Identify which cell holds the provided text, then report its (x, y) central coordinate. 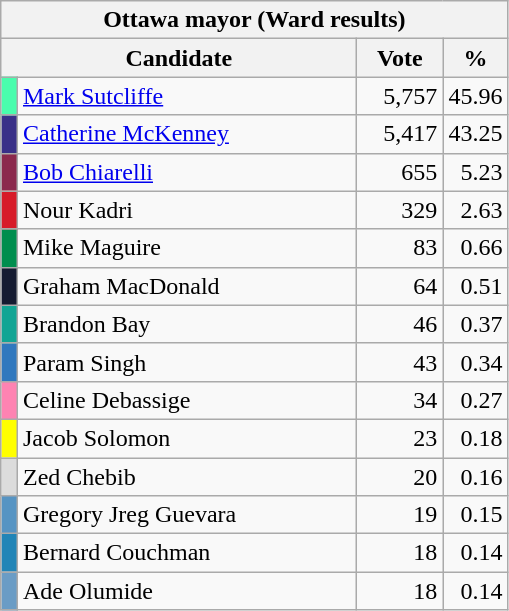
Gregory Jreg Guevara (186, 515)
0.34 (476, 362)
Mark Sutcliffe (186, 96)
83 (400, 248)
Mike Maguire (186, 248)
Vote (400, 58)
0.15 (476, 515)
% (476, 58)
5.23 (476, 172)
Nour Kadri (186, 210)
655 (400, 172)
Graham MacDonald (186, 286)
0.27 (476, 400)
Bernard Couchman (186, 553)
43 (400, 362)
Jacob Solomon (186, 438)
45.96 (476, 96)
64 (400, 286)
0.16 (476, 477)
0.51 (476, 286)
329 (400, 210)
Candidate (179, 58)
Bob Chiarelli (186, 172)
46 (400, 324)
5,757 (400, 96)
Catherine McKenney (186, 134)
43.25 (476, 134)
Param Singh (186, 362)
Ottawa mayor (Ward results) (254, 20)
0.66 (476, 248)
0.37 (476, 324)
19 (400, 515)
34 (400, 400)
Celine Debassige (186, 400)
2.63 (476, 210)
0.18 (476, 438)
5,417 (400, 134)
Brandon Bay (186, 324)
Zed Chebib (186, 477)
Ade Olumide (186, 591)
20 (400, 477)
23 (400, 438)
